Capture the cell that displays the provided text and extract its [X, Y] central coordinate. 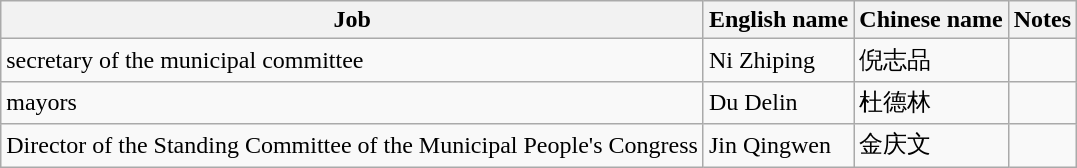
Jin Qingwen [778, 146]
English name [778, 20]
Job [352, 20]
Ni Zhiping [778, 60]
金庆文 [931, 146]
杜德林 [931, 102]
Director of the Standing Committee of the Municipal People's Congress [352, 146]
Du Delin [778, 102]
倪志品 [931, 60]
secretary of the municipal committee [352, 60]
Notes [1042, 20]
Chinese name [931, 20]
mayors [352, 102]
